For the text-containing cell, return its midpoint in [x, y] coordinate format. 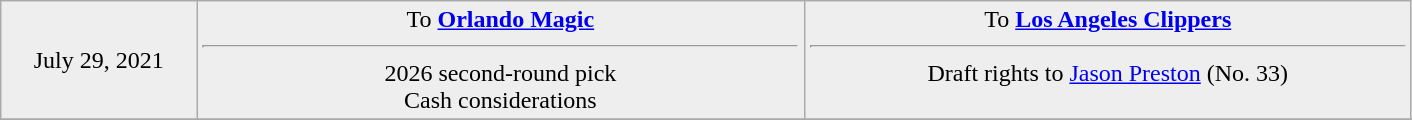
To Los Angeles ClippersDraft rights to Jason Preston (No. 33) [1108, 60]
July 29, 2021 [99, 60]
To Orlando Magic2026 second-round pickCash considerations [500, 60]
